Scan for the cell matching the given text and deliver its (x, y) coordinate at center. 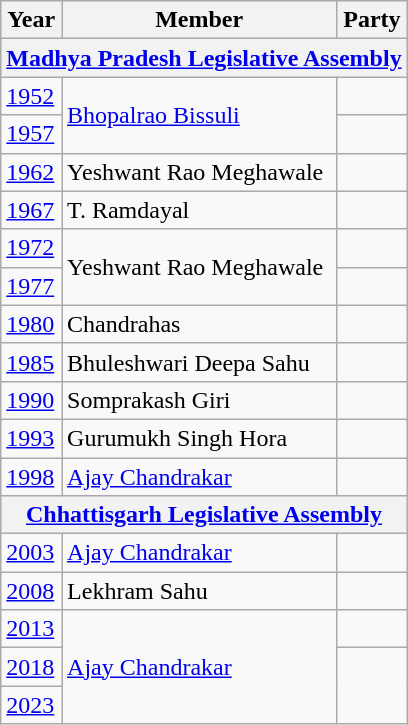
1952 (32, 96)
Member (200, 20)
Bhuleshwari Deepa Sahu (200, 362)
Madhya Pradesh Legislative Assembly (204, 58)
Bhopalrao Bissuli (200, 115)
1993 (32, 438)
Somprakash Giri (200, 400)
1977 (32, 286)
T. Ramdayal (200, 210)
1998 (32, 477)
Chandrahas (200, 324)
2008 (32, 591)
1980 (32, 324)
2023 (32, 705)
Gurumukh Singh Hora (200, 438)
1957 (32, 134)
2003 (32, 553)
Chhattisgarh Legislative Assembly (204, 515)
1972 (32, 248)
2018 (32, 667)
1990 (32, 400)
Lekhram Sahu (200, 591)
1962 (32, 172)
2013 (32, 629)
1967 (32, 210)
1985 (32, 362)
Year (32, 20)
Party (372, 20)
